Detect which cell encompasses the target text, then output its (x, y) center coordinate. 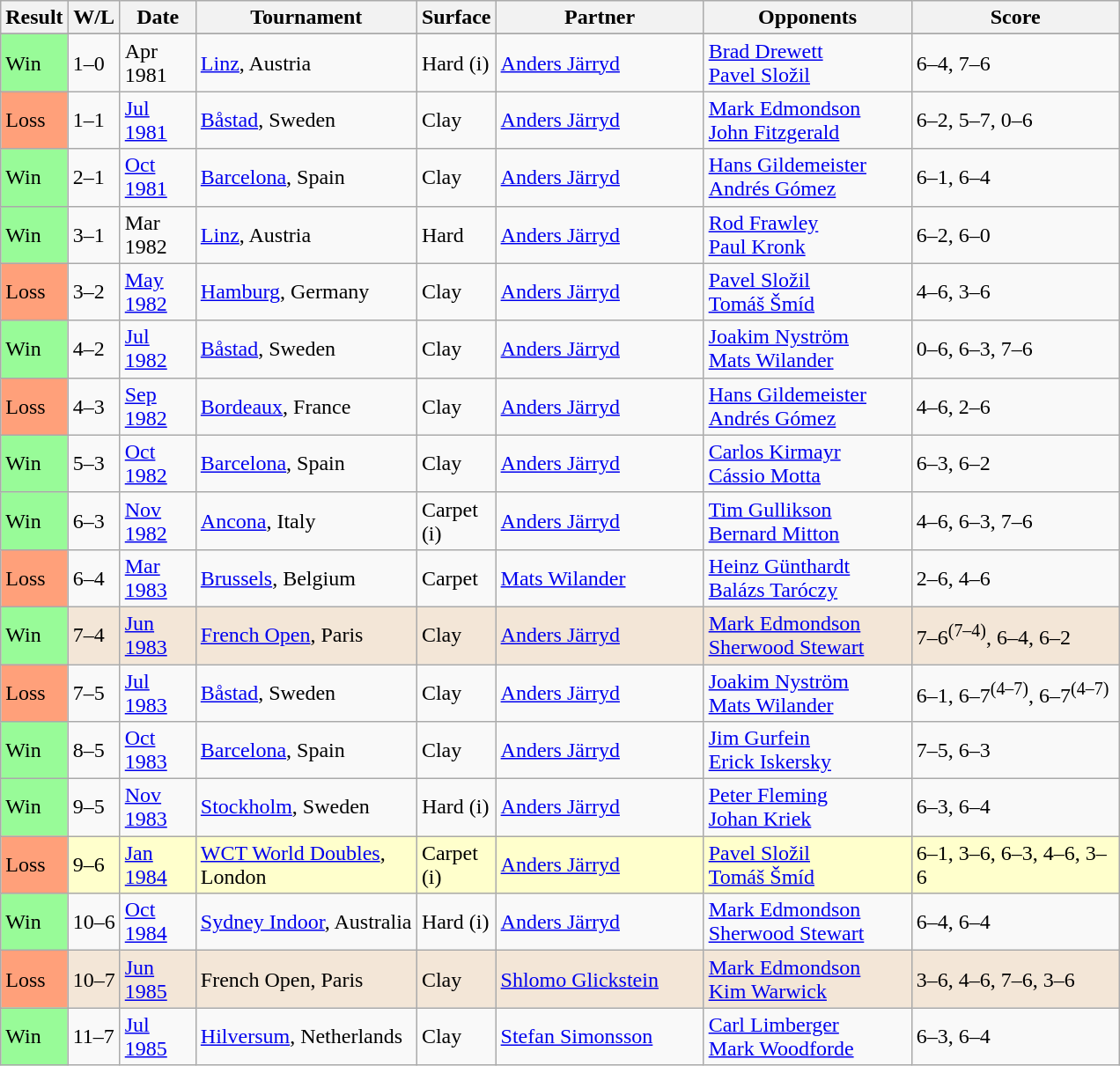
Surface (456, 18)
Shlomo Glickstein (600, 979)
Ancona, Italy (306, 521)
10–7 (93, 979)
8–5 (93, 750)
7–5 (93, 692)
4–6, 6–3, 7–6 (1015, 521)
Result (34, 18)
9–5 (93, 808)
Mats Wilander (600, 577)
3–1 (93, 234)
Oct 1982 (158, 463)
3–2 (93, 292)
Mark Edmondson Kim Warwick (807, 979)
6–4 (93, 577)
Brussels, Belgium (306, 577)
Heinz Günthardt Balázs Taróczy (807, 577)
1–1 (93, 120)
0–6, 6–3, 7–6 (1015, 349)
7–6(7–4), 6–4, 6–2 (1015, 636)
Stockholm, Sweden (306, 808)
7–4 (93, 636)
Nov 1982 (158, 521)
Mar 1983 (158, 577)
6–3, 6–2 (1015, 463)
Jul 1981 (158, 120)
Jim Gurfein Erick Iskersky (807, 750)
Jan 1984 (158, 864)
Opponents (807, 18)
Score (1015, 18)
Jun 1983 (158, 636)
Nov 1983 (158, 808)
Sep 1982 (158, 407)
WCT World Doubles, London (306, 864)
Jun 1985 (158, 979)
6–2, 6–0 (1015, 234)
Oct 1981 (158, 178)
Bordeaux, France (306, 407)
4–6, 2–6 (1015, 407)
Stefan Simonsson (600, 1037)
May 1982 (158, 292)
Jul 1985 (158, 1037)
Sydney Indoor, Australia (306, 923)
1–0 (93, 63)
3–6, 4–6, 7–6, 3–6 (1015, 979)
4–6, 3–6 (1015, 292)
Jul 1983 (158, 692)
2–6, 4–6 (1015, 577)
6–2, 5–7, 0–6 (1015, 120)
6–1, 6–4 (1015, 178)
5–3 (93, 463)
Oct 1984 (158, 923)
2–1 (93, 178)
Oct 1983 (158, 750)
W/L (93, 18)
Peter Fleming Johan Kriek (807, 808)
6–1, 3–6, 6–3, 4–6, 3–6 (1015, 864)
6–3 (93, 521)
6–1, 6–7(4–7), 6–7(4–7) (1015, 692)
Mar 1982 (158, 234)
10–6 (93, 923)
11–7 (93, 1037)
Partner (600, 18)
Tim Gullikson Bernard Mitton (807, 521)
Hard (456, 234)
Mark Edmondson John Fitzgerald (807, 120)
7–5, 6–3 (1015, 750)
Hilversum, Netherlands (306, 1037)
Hamburg, Germany (306, 292)
4–2 (93, 349)
Carlos Kirmayr Cássio Motta (807, 463)
Carpet (456, 577)
Date (158, 18)
Brad Drewett Pavel Složil (807, 63)
9–6 (93, 864)
Rod Frawley Paul Kronk (807, 234)
Carl Limberger Mark Woodforde (807, 1037)
Tournament (306, 18)
Jul 1982 (158, 349)
Apr 1981 (158, 63)
6–4, 6–4 (1015, 923)
4–3 (93, 407)
6–4, 7–6 (1015, 63)
